Return the (x, y) coordinate for the center point of the cell that contains the specified text.  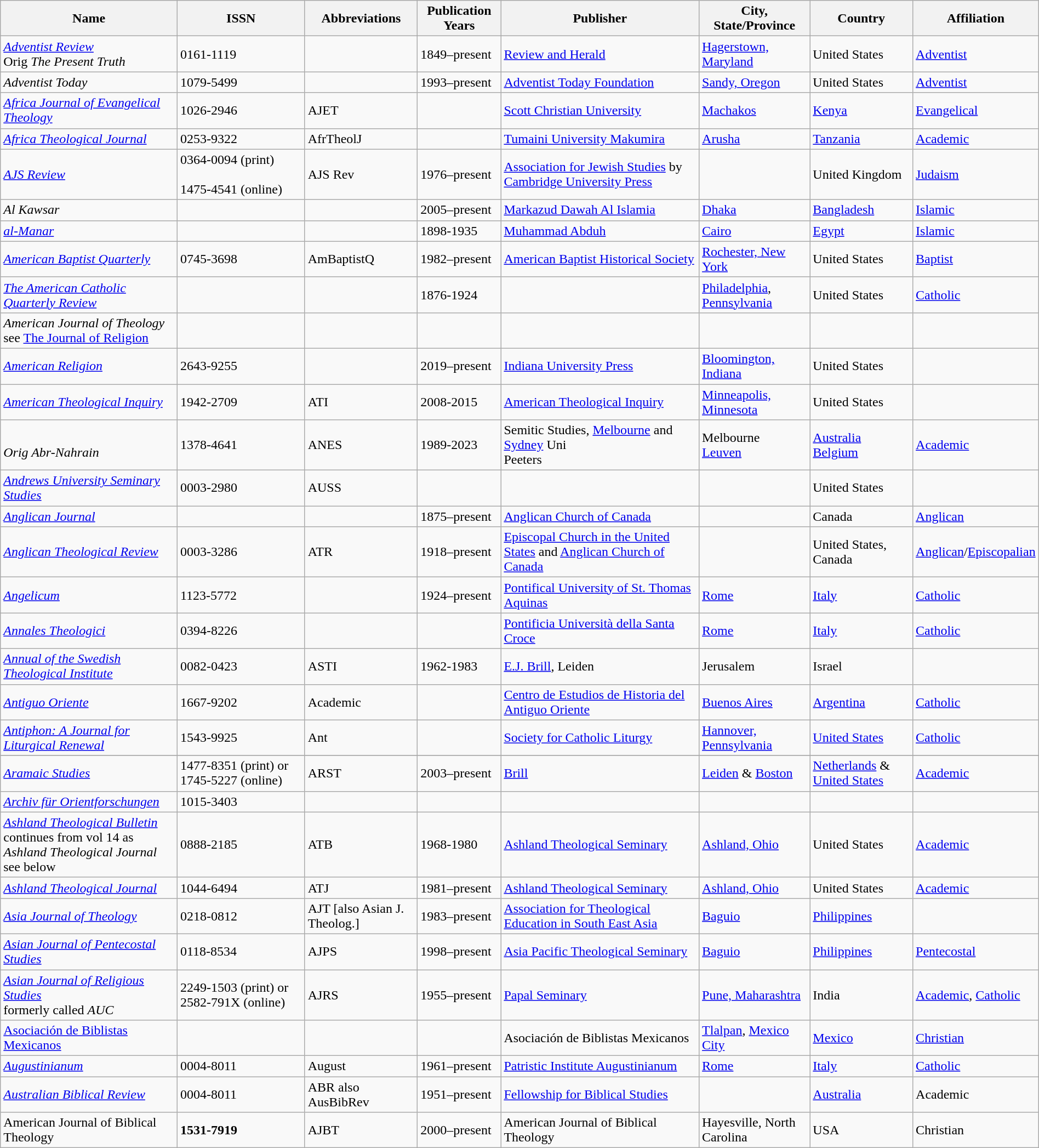
Orig Abr-Nahrain (89, 445)
ATR (361, 552)
0888-2185 (241, 844)
United Kingdom (861, 174)
Australian Biblical Review (89, 1094)
Rochester, New York (755, 259)
American Journal of Theologysee The Journal of Religion (89, 330)
Tanzania (861, 139)
Antiphon: A Journal for Liturgical Renewal (89, 738)
1955–present (459, 994)
Philadelphia, Pennsylvania (755, 295)
Tumaini University Makumira (600, 139)
0253-9322 (241, 139)
Bangladesh (861, 210)
Al Kawsar (89, 210)
Anglican (976, 516)
Bloomington, Indiana (755, 366)
1875–present (459, 516)
Asian Journal of Pentecostal Studies (89, 952)
Annales Theologici (89, 630)
Australia (861, 1094)
City, State/Province (755, 19)
Evangelical (976, 111)
AJRS (361, 994)
2249-1503 (print) or 2582-791X (online) (241, 994)
Netherlands & United States (861, 773)
Pontifical University of St. Thomas Aquinas (600, 595)
1989-2023 (459, 445)
Fellowship for Biblical Studies (600, 1094)
1968-1980 (459, 844)
0218-0812 (241, 916)
Markazud Dawah Al Islamia (600, 210)
AJPS (361, 952)
Hannover, Pennsylvania (755, 738)
Pune, Maharashtra (755, 994)
Academic, Catholic (976, 994)
AJS Review (89, 174)
Adventist Today Foundation (600, 82)
Antiguo Oriente (89, 702)
ATI (361, 401)
Argentina (861, 702)
Andrews University Seminary Studies (89, 488)
USA (861, 1130)
Augustinianum (89, 1066)
1924–present (459, 595)
ANES (361, 445)
1667-9202 (241, 702)
2005–present (459, 210)
1898-1935 (459, 231)
Brill (600, 773)
1981–present (459, 888)
1849–present (459, 54)
1961–present (459, 1066)
1876-1924 (459, 295)
Annual of the Swedish Theological Institute (89, 667)
Sandy, Oregon (755, 82)
AUSS (361, 488)
1477-8351 (print) or 1745-5227 (online) (241, 773)
Minneapolis, Minnesota (755, 401)
Dhaka (755, 210)
ATJ (361, 888)
1976–present (459, 174)
1962-1983 (459, 667)
Anglican Theological Review (89, 552)
2000–present (459, 1130)
ASTI (361, 667)
1543-9925 (241, 738)
0745-3698 (241, 259)
The American Catholic Quarterly Review (89, 295)
Judaism (976, 174)
ISSN (241, 19)
Jerusalem (755, 667)
ARST (361, 773)
2008-2015 (459, 401)
al-Manar (89, 231)
Ashland Theological Bulletincontinues from vol 14 as Ashland Theological Journalsee below (89, 844)
MelbourneLeuven (755, 445)
1982–present (459, 259)
AJBT (361, 1130)
Mexico (861, 1038)
Country (861, 19)
Asia Journal of Theology (89, 916)
2019–present (459, 366)
Aramaic Studies (89, 773)
American Baptist Historical Society (600, 259)
Anglican Church of Canada (600, 516)
1079-5499 (241, 82)
0082-0423 (241, 667)
Adventist ReviewOrig The Present Truth (89, 54)
American Religion (89, 366)
0364-0094 (print)1475-4541 (online) (241, 174)
AustraliaBelgium (861, 445)
Indiana University Press (600, 366)
Society for Catholic Liturgy (600, 738)
Ashland Theological Journal (89, 888)
Egypt (861, 231)
Publisher (600, 19)
American Baptist Quarterly (89, 259)
1918–present (459, 552)
India (861, 994)
Adventist Today (89, 82)
Asian Journal of Religious Studiesformerly called AUC (89, 994)
Baptist (976, 259)
1993–present (459, 82)
Africa Journal of Evangelical Theology (89, 111)
Canada (861, 516)
Kenya (861, 111)
AJS Rev (361, 174)
Abbreviations (361, 19)
1531-7919 (241, 1130)
AmBaptistQ (361, 259)
Publication Years (459, 19)
ATB (361, 844)
August (361, 1066)
2643-9255 (241, 366)
2003–present (459, 773)
1983–present (459, 916)
0118-8534 (241, 952)
Scott Christian University (600, 111)
Cairo (755, 231)
Episcopal Church in the United States and Anglican Church of Canada (600, 552)
1015-3403 (241, 802)
Muhammad Abduh (600, 231)
Angelicum (89, 595)
Association for Jewish Studies by Cambridge University Press (600, 174)
Semitic Studies, Melbourne and Sydney UniPeeters (600, 445)
Africa Theological Journal (89, 139)
Archiv für Orientforschungen (89, 802)
AJET (361, 111)
1942-2709 (241, 401)
Machakos (755, 111)
Pontificia Università della Santa Croce (600, 630)
United States, Canada (861, 552)
Anglican Journal (89, 516)
Papal Seminary (600, 994)
Israel (861, 667)
1026-2946 (241, 111)
Asia Pacific Theological Seminary (600, 952)
1998–present (459, 952)
Review and Herald (600, 54)
Buenos Aires (755, 702)
0394-8226 (241, 630)
Arusha (755, 139)
Hagerstown, Maryland (755, 54)
0003-3286 (241, 552)
AfrTheolJ (361, 139)
Association for Theological Education in South East Asia (600, 916)
Tlalpan, Mexico City (755, 1038)
ABR also AusBibRev (361, 1094)
1378-4641 (241, 445)
Patristic Institute Augustinianum (600, 1066)
0003-2980 (241, 488)
1123-5772 (241, 595)
1951–present (459, 1094)
Hayesville, North Carolina (755, 1130)
E.J. Brill, Leiden (600, 667)
Anglican/Episcopalian (976, 552)
1044-6494 (241, 888)
Centro de Estudios de Historia del Antiguo Oriente (600, 702)
Affiliation (976, 19)
Leiden & Boston (755, 773)
AJT [also Asian J. Theolog.] (361, 916)
Name (89, 19)
Ant (361, 738)
0161-1119 (241, 54)
Pentecostal (976, 952)
